Output the [x, y] coordinate of the center of the cell containing the given text.  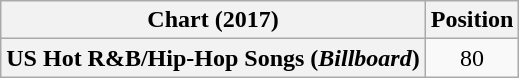
US Hot R&B/Hip-Hop Songs (Billboard) [213, 58]
Chart (2017) [213, 20]
80 [472, 58]
Position [472, 20]
